Identify which cell holds the provided text, then report its (x, y) central coordinate. 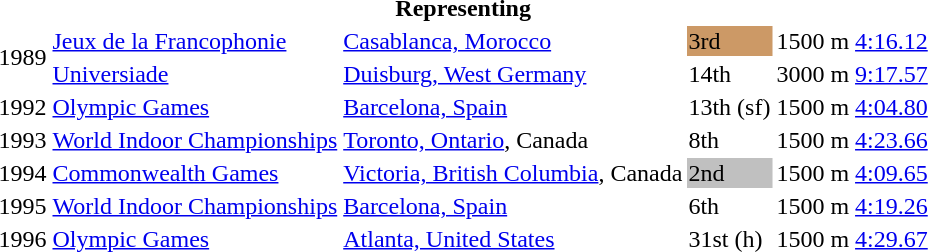
13th (sf) (730, 107)
6th (730, 206)
Olympic Games (195, 107)
Duisburg, West Germany (513, 74)
8th (730, 140)
Toronto, Ontario, Canada (513, 140)
Universiade (195, 74)
Jeux de la Francophonie (195, 41)
3rd (730, 41)
Casablanca, Morocco (513, 41)
Victoria, British Columbia, Canada (513, 173)
14th (730, 74)
3000 m (813, 74)
2nd (730, 173)
Commonwealth Games (195, 173)
